Provide the (X, Y) coordinate of the cell's center where the given text is located.  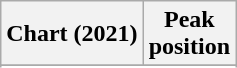
Chart (2021) (72, 34)
Peakposition (189, 34)
